Locate the cell with the specified text and output its (x, y) center coordinate. 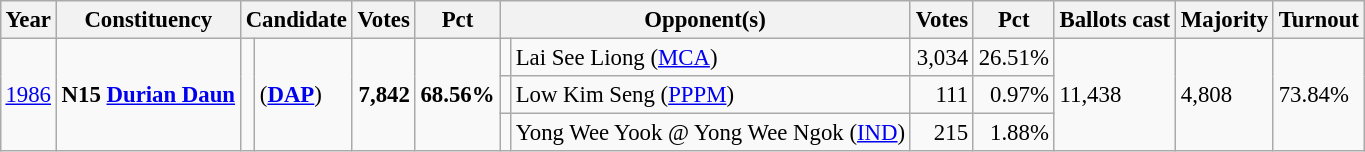
Year (28, 20)
4,808 (1225, 94)
Ballots cast (1114, 20)
1986 (28, 94)
Constituency (148, 20)
Candidate (296, 20)
26.51% (1014, 57)
N15 Durian Daun (148, 94)
Lai See Liong (MCA) (710, 57)
Majority (1225, 20)
215 (942, 133)
3,034 (942, 57)
(DAP) (304, 94)
68.56% (458, 94)
Yong Wee Yook @ Yong Wee Ngok (IND) (710, 133)
11,438 (1114, 94)
1.88% (1014, 133)
Turnout (1318, 20)
0.97% (1014, 95)
7,842 (384, 94)
Low Kim Seng (PPPM) (710, 95)
111 (942, 95)
Opponent(s) (706, 20)
73.84% (1318, 94)
